Search for the cell housing the specified text and yield its [X, Y] center coordinate. 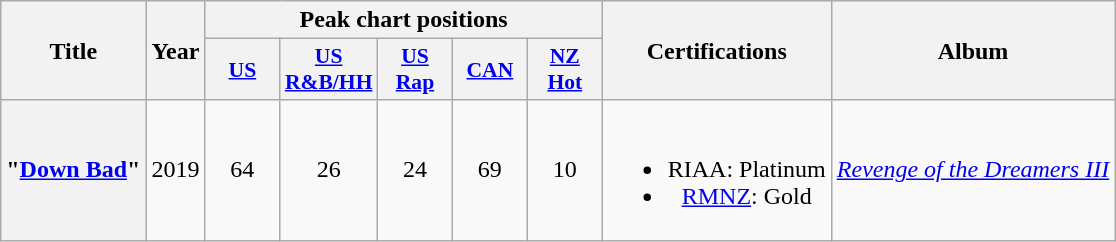
Certifications [716, 50]
64 [242, 170]
24 [416, 170]
NZHot [564, 70]
RIAA: PlatinumRMNZ: Gold [716, 170]
Album [972, 50]
"Down Bad" [74, 170]
CAN [490, 70]
US [242, 70]
Revenge of the Dreamers III [972, 170]
Title [74, 50]
69 [490, 170]
10 [564, 170]
2019 [176, 170]
USR&B/HH [329, 70]
USRap [416, 70]
Year [176, 50]
Peak chart positions [404, 20]
26 [329, 170]
